Scan for the cell matching the given text and deliver its (X, Y) coordinate at center. 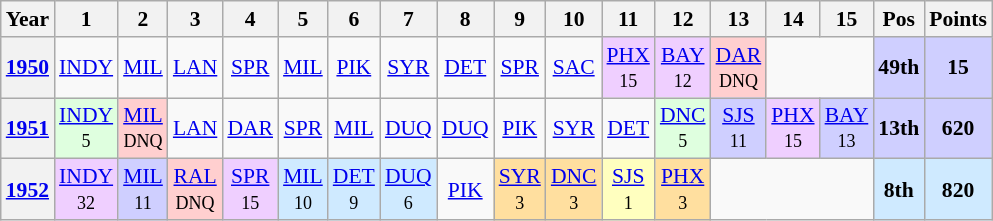
PHX3 (683, 190)
8 (466, 19)
5 (303, 19)
DUQ6 (408, 190)
6 (354, 19)
DAR (250, 128)
49th (898, 68)
SJS1 (628, 190)
RALDNQ (195, 190)
13th (898, 128)
1952 (28, 190)
Year (28, 19)
INDY (86, 68)
SAC (574, 68)
1950 (28, 68)
13 (739, 19)
DARDNQ (739, 68)
MIL10 (303, 190)
Pos (898, 19)
820 (958, 190)
DET9 (354, 190)
BAY12 (683, 68)
DNC3 (574, 190)
SPR15 (250, 190)
SJS11 (739, 128)
11 (628, 19)
INDY5 (86, 128)
SYR3 (520, 190)
14 (792, 19)
3 (195, 19)
MIL11 (143, 190)
MILDNQ (143, 128)
7 (408, 19)
BAY13 (847, 128)
10 (574, 19)
1 (86, 19)
INDY32 (86, 190)
8th (898, 190)
DNC5 (683, 128)
9 (520, 19)
2 (143, 19)
1951 (28, 128)
620 (958, 128)
Points (958, 19)
12 (683, 19)
4 (250, 19)
